Extract the (x, y) coordinate from the center of the cell holding the provided text.  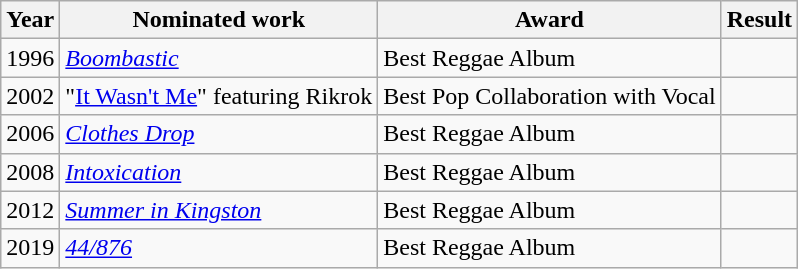
2012 (30, 210)
Nominated work (219, 20)
1996 (30, 58)
Result (759, 20)
Award (550, 20)
2019 (30, 248)
2002 (30, 96)
44/876 (219, 248)
2008 (30, 172)
2006 (30, 134)
Summer in Kingston (219, 210)
Year (30, 20)
Best Pop Collaboration with Vocal (550, 96)
Clothes Drop (219, 134)
Intoxication (219, 172)
Boombastic (219, 58)
"It Wasn't Me" featuring Rikrok (219, 96)
